Identify which cell holds the provided text, then report its (X, Y) central coordinate. 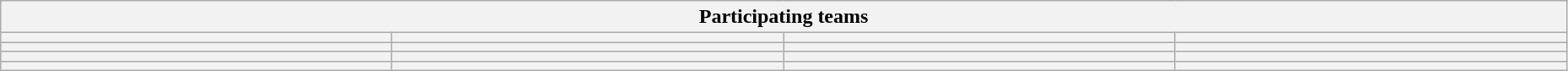
Participating teams (784, 17)
